Return the [X, Y] coordinate for the center point of the cell that contains the specified text.  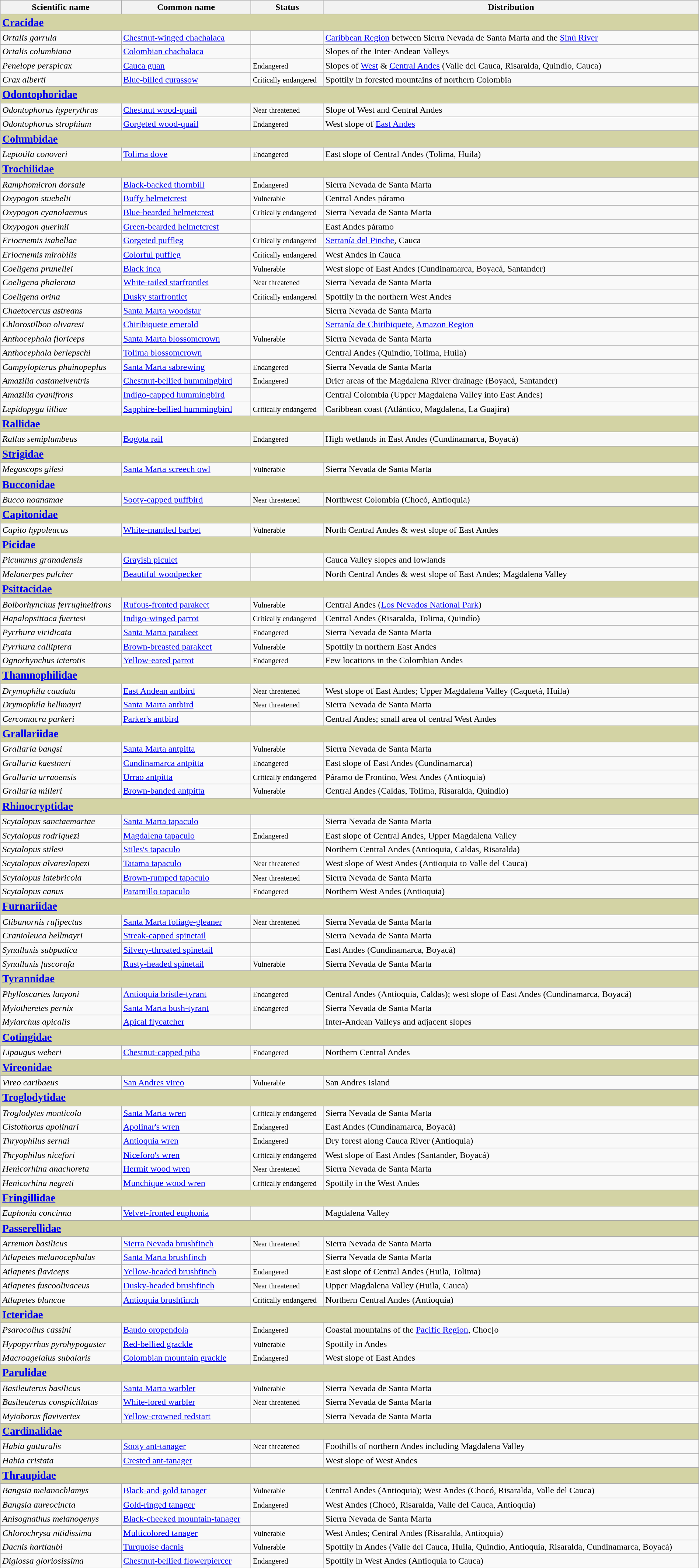
Chestnut-bellied flowerpiercer [186, 1561]
East Andean antbird [186, 691]
Henicorhina anachoreta [61, 1169]
White-lored warbler [186, 1402]
San Andres Island [511, 1082]
Rusty-headed spinetail [186, 964]
Basileuterus conspicillatus [61, 1402]
Grallariidae [349, 734]
Henicorhina negreti [61, 1183]
Bangsia aureocincta [61, 1505]
Beautiful woodpecker [186, 574]
Velvet-fronted euphonia [186, 1213]
Colorful puffleg [186, 255]
Atlapetes fuscoolivaceus [61, 1285]
Turquoise dacnis [186, 1547]
Caribbean Region between Sierra Nevada de Santa Marta and the Sinú River [511, 38]
Bucconidae [349, 484]
Grallaria urraoensis [61, 777]
Dacnis hartlaubi [61, 1547]
Capito hypoleucus [61, 530]
Hypopyrrhus pyrohypogaster [61, 1344]
Hermit wood wren [186, 1169]
Habia cristata [61, 1460]
Chaetocercus astreans [61, 311]
Santa Marta wren [186, 1113]
Central Andes (Los Nevados National Park) [511, 604]
Colombian chachalaca [186, 52]
Odontophorus strophium [61, 124]
Silvery-throated spinetail [186, 950]
Magdalena Valley [511, 1213]
Northern Central Andes (Antioquia) [511, 1299]
Euphonia concinna [61, 1213]
Serranía del Pinche, Cauca [511, 241]
Grallaria kaestneri [61, 763]
West Andes (Chocó, Risaralda, Valle del Cauca, Antioquia) [511, 1505]
West Andes; Central Andes (Risaralda, Antioquia) [511, 1533]
Bangsia melanochlamys [61, 1491]
Myioborus flavivertex [61, 1416]
Psittacidae [349, 589]
Baudo oropendola [186, 1330]
West Andes in Cauca [511, 255]
Anisognathus melanogenys [61, 1519]
Anthocephala berlepschi [61, 353]
Crax alberti [61, 80]
Santa Marta sabrewing [186, 367]
Apical flycatcher [186, 1022]
Basileuterus basilicus [61, 1388]
East slope of Central Andes, Upper Magdalena Valley [511, 835]
Atlapetes melanocephalus [61, 1257]
Buffy helmetcrest [186, 199]
Bucco noanamae [61, 500]
Yellow-headed brushfinch [186, 1271]
Central Andes (Caldas, Tolima, Risaralda, Quindío) [511, 791]
Amazilia cyanifrons [61, 395]
Niceforo's wren [186, 1155]
Foothills of northern Andes including Magdalena Valley [511, 1446]
Ortalis garrula [61, 38]
Lepidopyga lilliae [61, 409]
East slope of East Andes (Cundinamarca) [511, 763]
Yellow-eared parrot [186, 661]
Magdalena tapaculo [186, 835]
Black inca [186, 269]
Black-cheeked mountain-tanager [186, 1519]
Thryophilus sernai [61, 1141]
Strigidae [349, 454]
Santa Marta antpitta [186, 749]
Ramphomicron dorsale [61, 185]
Cundinamarca antpitta [186, 763]
Cercomacra parkeri [61, 719]
Blue-billed curassow [186, 80]
Capitonidae [349, 515]
Campylopterus phainopeplus [61, 367]
Megascops gilesi [61, 469]
Santa Marta tapaculo [186, 821]
Apolinar's wren [186, 1127]
Vireo caribaeus [61, 1082]
White-mantled barbet [186, 530]
Spottily in northern East Andes [511, 647]
Chestnut-winged chachalaca [186, 38]
Scytalopus sanctaemartae [61, 821]
Santa Marta bush-tyrant [186, 1008]
Thryophilus nicefori [61, 1155]
Myiotheretes pernix [61, 1008]
Psarocolius cassini [61, 1330]
Rufous-fronted parakeet [186, 604]
Slopes of the Inter-Andean Valleys [511, 52]
Drier areas of the Magdalena River drainage (Boyacá, Santander) [511, 381]
Santa Marta foliage-gleaner [186, 922]
Upper Magdalena Valley (Huila, Cauca) [511, 1285]
Ortalis columbiana [61, 52]
Cardinalidae [349, 1431]
Central Andes (Quindío, Tolima, Huila) [511, 353]
Dusky-headed brushfinch [186, 1285]
Fringillidae [349, 1198]
Scytalopus alvarezlopezi [61, 863]
Inter-Andean Valleys and adjacent slopes [511, 1022]
Thraupidae [349, 1476]
Phylloscartes lanyoni [61, 994]
Antioquia brushfinch [186, 1299]
North Central Andes & west slope of East Andes; Magdalena Valley [511, 574]
Cranioleuca hellmayri [61, 936]
Habia gutturalis [61, 1446]
Tatama tapaculo [186, 863]
Coeligena orina [61, 297]
Caribbean coast (Atlántico, Magdalena, La Guajira) [511, 409]
Grallaria bangsi [61, 749]
Dry forest along Cauca River (Antioquia) [511, 1141]
Oxypogon cyanolaemus [61, 213]
Synallaxis fuscorufa [61, 964]
Spottily in Andes [511, 1344]
Bogota rail [186, 439]
Chlorostilbon olivaresi [61, 325]
Cauca guan [186, 66]
Atlapetes flaviceps [61, 1271]
Colombian mountain grackle [186, 1358]
Urrao antpitta [186, 777]
Parulidae [349, 1373]
Lipaugus weberi [61, 1052]
West slope of East Andes (Santander, Boyacá) [511, 1155]
East Andes páramo [511, 227]
Northern Central Andes (Antioquia, Caldas, Risaralda) [511, 849]
Santa Marta warbler [186, 1388]
Santa Marta parakeet [186, 632]
Scytalopus rodriguezi [61, 835]
Picumnus granadensis [61, 560]
Spottily in the northern West Andes [511, 297]
Icteridae [349, 1315]
Common name [186, 7]
Central Andes (Risaralda, Tolima, Quindío) [511, 618]
Synallaxis subpudica [61, 950]
Central Andes páramo [511, 199]
Rhinocryptidae [349, 806]
Tolima dove [186, 154]
Brown-banded antpitta [186, 791]
Red-bellied grackle [186, 1344]
Brown-rumped tapaculo [186, 877]
Spottily in forested mountains of northern Colombia [511, 80]
Rallidae [349, 424]
Leptotila conoveri [61, 154]
Sierra Nevada brushfinch [186, 1243]
Cotingidae [349, 1037]
Serranía de Chiribiquete, Amazon Region [511, 325]
Eriocnemis mirabilis [61, 255]
White-tailed starfrontlet [186, 283]
Trochilidae [349, 169]
Sooty ant-tanager [186, 1446]
Ognorhynchus icterotis [61, 661]
Cracidae [349, 22]
Chiribiquete emerald [186, 325]
Gorgeted wood-quail [186, 124]
Cistothorus apolinari [61, 1127]
Chestnut wood-quail [186, 110]
Anthocephala floriceps [61, 339]
Arremon basilicus [61, 1243]
Odontophoridae [349, 95]
Thamnophilidae [349, 676]
Streak-capped spinetail [186, 936]
Troglodytidae [349, 1098]
Brown-breasted parakeet [186, 647]
Distribution [511, 7]
Slopes of West & Central Andes (Valle del Cauca, Risaralda, Quindío, Cauca) [511, 66]
Vireonidae [349, 1067]
Paramillo tapaculo [186, 892]
Chlorochrysa nitidissima [61, 1533]
West slope of East Andes; Upper Magdalena Valley (Caquetá, Huila) [511, 691]
Tolima blossomcrown [186, 353]
Green-bearded helmetcrest [186, 227]
East slope of Central Andes (Tolima, Huila) [511, 154]
Blue-bearded helmetcrest [186, 213]
Yellow-crowned redstart [186, 1416]
Indigo-capped hummingbird [186, 395]
Gold-ringed tanager [186, 1505]
Cauca Valley slopes and lowlands [511, 560]
Indigo-winged parrot [186, 618]
Central Colombia (Upper Magdalena Valley into East Andes) [511, 395]
Atlapetes blancae [61, 1299]
Stiles's tapaculo [186, 849]
Rallus semiplumbeus [61, 439]
Multicolored tanager [186, 1533]
Eriocnemis isabellae [61, 241]
Northwest Colombia (Chocó, Antioquia) [511, 500]
Grallaria milleri [61, 791]
Myiarchus apicalis [61, 1022]
Clibanornis rufipectus [61, 922]
Santa Marta antbird [186, 705]
Troglodytes monticola [61, 1113]
Coeligena phalerata [61, 283]
Spottily in West Andes (Antioquia to Cauca) [511, 1561]
Black-and-gold tanager [186, 1491]
Status [288, 7]
Pyrrhura viridicata [61, 632]
Bolborhynchus ferrugineifrons [61, 604]
Sooty-capped puffbird [186, 500]
Grayish piculet [186, 560]
Odontophorus hyperythrus [61, 110]
Columbidae [349, 139]
Picidae [349, 545]
Amazilia castaneiventris [61, 381]
High wetlands in East Andes (Cundinamarca, Boyacá) [511, 439]
Drymophila caudata [61, 691]
Scytalopus latebricola [61, 877]
West slope of East Andes (Cundinamarca, Boyacá, Santander) [511, 269]
Santa Marta woodstar [186, 311]
Oxypogon stuebelii [61, 199]
Sapphire-bellied hummingbird [186, 409]
East slope of Central Andes (Huila, Tolima) [511, 1271]
Slope of West and Central Andes [511, 110]
Melanerpes pulcher [61, 574]
Passerellidae [349, 1228]
Chestnut-capped piha [186, 1052]
North Central Andes & west slope of East Andes [511, 530]
Diglossa gloriosissima [61, 1561]
Coeligena prunellei [61, 269]
Few locations in the Colombian Andes [511, 661]
Hapalopsittaca fuertesi [61, 618]
Tyrannidae [349, 979]
Antioquia bristle-tyrant [186, 994]
Scientific name [61, 7]
Drymophila hellmayri [61, 705]
Scytalopus stilesi [61, 849]
Antioquia wren [186, 1141]
Parker's antbird [186, 719]
West slope of West Andes (Antioquia to Valle del Cauca) [511, 863]
Santa Marta brushfinch [186, 1257]
Northern West Andes (Antioquia) [511, 892]
Munchique wood wren [186, 1183]
Dusky starfrontlet [186, 297]
Central Andes; small area of central West Andes [511, 719]
Black-backed thornbill [186, 185]
West slope of West Andes [511, 1460]
Gorgeted puffleg [186, 241]
Macroagelaius subalaris [61, 1358]
Santa Marta screech owl [186, 469]
Pyrrhura calliptera [61, 647]
Central Andes (Antioquia, Caldas); west slope of East Andes (Cundinamarca, Boyacá) [511, 994]
Oxypogon guerinii [61, 227]
Spottily in Andes (Valle del Cauca, Huila, Quindío, Antioquia, Risaralda, Cundinamarca, Boyacá) [511, 1547]
Coastal mountains of the Pacific Region, Choc[o [511, 1330]
Chestnut-bellied hummingbird [186, 381]
San Andres vireo [186, 1082]
Crested ant-tanager [186, 1460]
Santa Marta blossomcrown [186, 339]
Spottily in the West Andes [511, 1183]
Scytalopus canus [61, 892]
Páramo de Frontino, West Andes (Antioquia) [511, 777]
Central Andes (Antioquia); West Andes (Chocó, Risaralda, Valle del Cauca) [511, 1491]
Penelope perspicax [61, 66]
Northern Central Andes [511, 1052]
Furnariidae [349, 907]
